Determine the [x, y] coordinate at the center of the cell enclosing the given text.  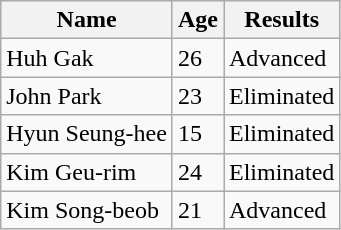
Age [198, 20]
John Park [87, 96]
Hyun Seung-hee [87, 134]
Kim Geu-rim [87, 172]
21 [198, 210]
24 [198, 172]
23 [198, 96]
Results [282, 20]
Name [87, 20]
15 [198, 134]
26 [198, 58]
Kim Song-beob [87, 210]
Huh Gak [87, 58]
